Scan for the cell matching the given text and deliver its [x, y] coordinate at center. 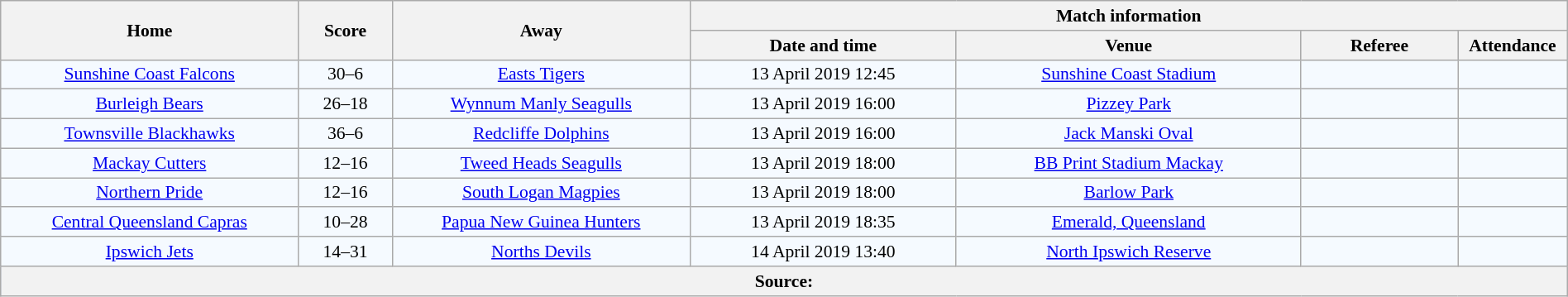
Match information [1128, 16]
Score [346, 30]
Townsville Blackhawks [150, 134]
Sunshine Coast Stadium [1128, 74]
Papua New Guinea Hunters [541, 223]
10–28 [346, 223]
North Ipswich Reserve [1128, 251]
Attendance [1513, 46]
Tweed Heads Seagulls [541, 163]
Burleigh Bears [150, 104]
30–6 [346, 74]
Referee [1379, 46]
Barlow Park [1128, 193]
Northern Pride [150, 193]
Date and time [823, 46]
13 April 2019 18:35 [823, 223]
Jack Manski Oval [1128, 134]
Venue [1128, 46]
36–6 [346, 134]
Mackay Cutters [150, 163]
Emerald, Queensland [1128, 223]
Norths Devils [541, 251]
South Logan Magpies [541, 193]
14–31 [346, 251]
Central Queensland Capras [150, 223]
BB Print Stadium Mackay [1128, 163]
14 April 2019 13:40 [823, 251]
Redcliffe Dolphins [541, 134]
Source: [784, 281]
13 April 2019 12:45 [823, 74]
Home [150, 30]
Easts Tigers [541, 74]
Ipswich Jets [150, 251]
26–18 [346, 104]
Wynnum Manly Seagulls [541, 104]
Sunshine Coast Falcons [150, 74]
Away [541, 30]
Pizzey Park [1128, 104]
